For the text-containing cell, return its midpoint in [x, y] coordinate format. 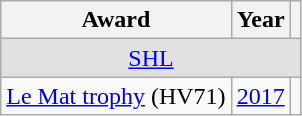
Year [260, 20]
2017 [260, 96]
Le Mat trophy (HV71) [116, 96]
SHL [151, 58]
Award [116, 20]
